Output the (x, y) coordinate of the center of the cell containing the given text.  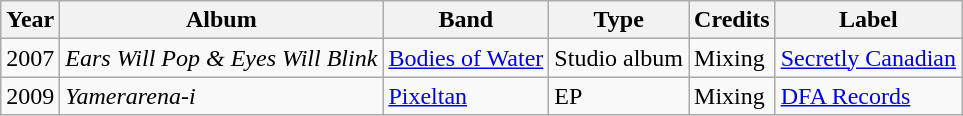
Album (222, 20)
Type (619, 20)
Ears Will Pop & Eyes Will Blink (222, 58)
Label (868, 20)
Year (30, 20)
Yamerarena-i (222, 96)
EP (619, 96)
Studio album (619, 58)
Secretly Canadian (868, 58)
Band (466, 20)
Pixeltan (466, 96)
Bodies of Water (466, 58)
Credits (732, 20)
DFA Records (868, 96)
2009 (30, 96)
2007 (30, 58)
